Pinpoint the cell where the given text exists, returning its [X, Y] midpoint coordinate. 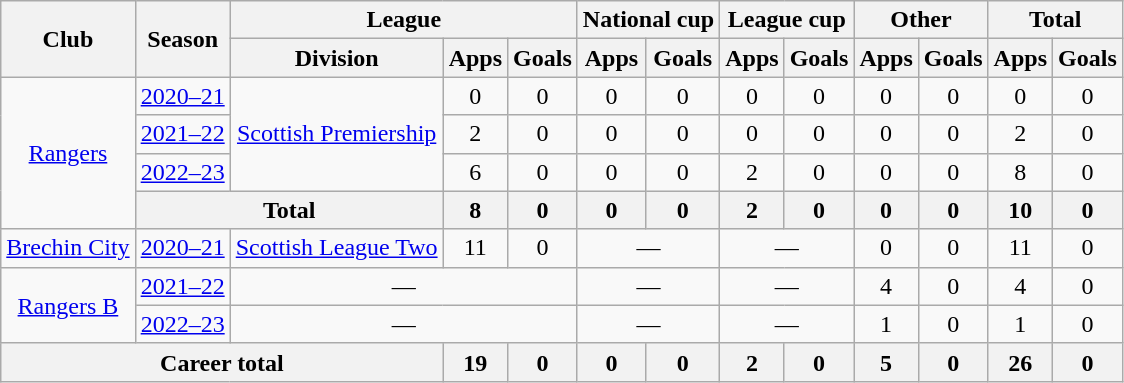
National cup [648, 20]
Club [68, 39]
26 [1020, 362]
League [404, 20]
Rangers [68, 153]
Career total [222, 362]
League cup [787, 20]
Scottish Premiership [336, 134]
Brechin City [68, 248]
19 [475, 362]
Season [182, 39]
Other [921, 20]
Division [336, 58]
Rangers B [68, 305]
Scottish League Two [336, 248]
10 [1020, 210]
5 [886, 362]
6 [475, 172]
